Search for the cell housing the specified text and yield its (x, y) center coordinate. 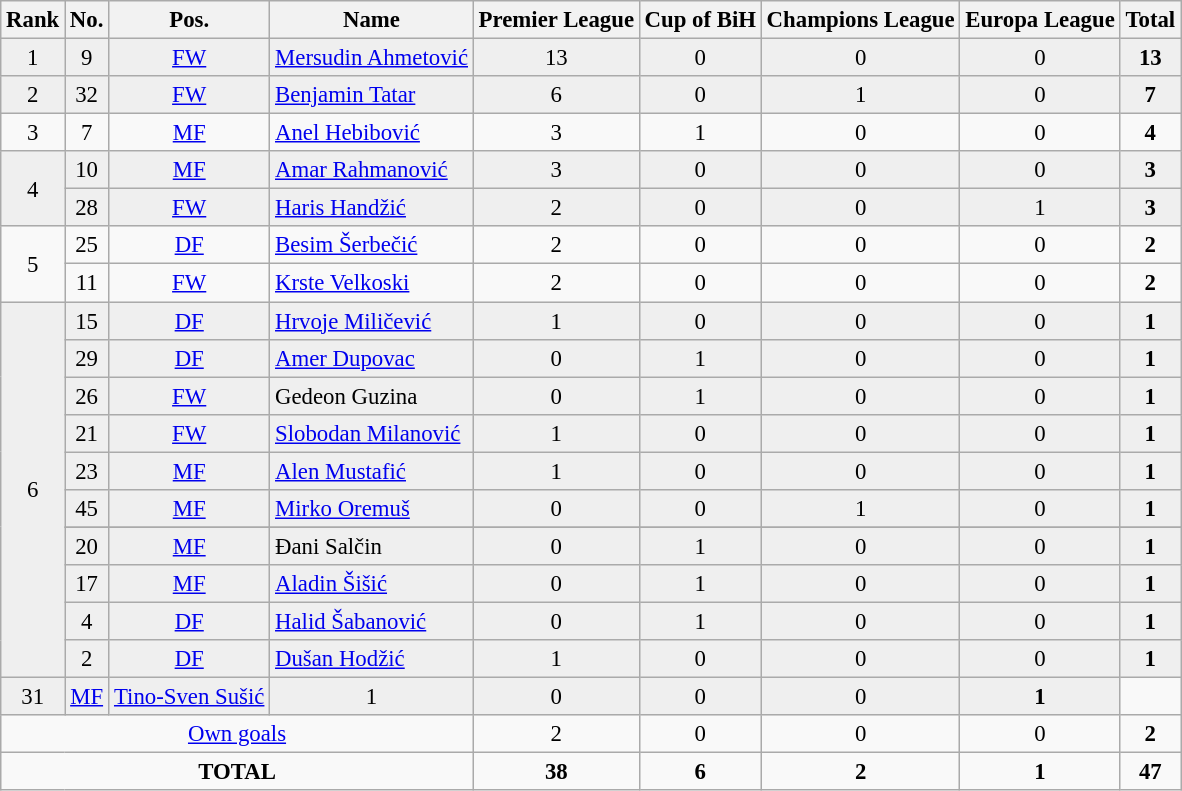
Amer Dupovac (372, 358)
32 (87, 95)
Besim Šerbečić (372, 245)
17 (87, 584)
25 (87, 245)
Đani Salčin (372, 546)
31 (33, 697)
Anel Hebibović (372, 133)
Europa League (1040, 20)
Mirko Oremuš (372, 509)
23 (87, 471)
9 (87, 58)
Dušan Hodžić (372, 659)
29 (87, 358)
Haris Handžić (372, 208)
Krste Velkoski (372, 283)
Hrvoje Miličević (372, 321)
Alen Mustafić (372, 471)
5 (33, 264)
Aladin Šišić (372, 584)
Total (1150, 20)
Halid Šabanović (372, 621)
Amar Rahmanović (372, 170)
20 (87, 546)
Rank (33, 20)
Cup of BiH (700, 20)
Gedeon Guzina (372, 396)
Slobodan Milanović (372, 433)
11 (87, 283)
TOTAL (238, 772)
Benjamin Tatar (372, 95)
Pos. (190, 20)
Mersudin Ahmetović (372, 58)
45 (87, 509)
21 (87, 433)
Own goals (238, 734)
No. (87, 20)
38 (556, 772)
Name (372, 20)
10 (87, 170)
Champions League (860, 20)
Premier League (556, 20)
26 (87, 396)
47 (1150, 772)
Tino-Sven Sušić (190, 697)
15 (87, 321)
28 (87, 208)
